Provide the [x, y] coordinate of the cell's center where the given text is located.  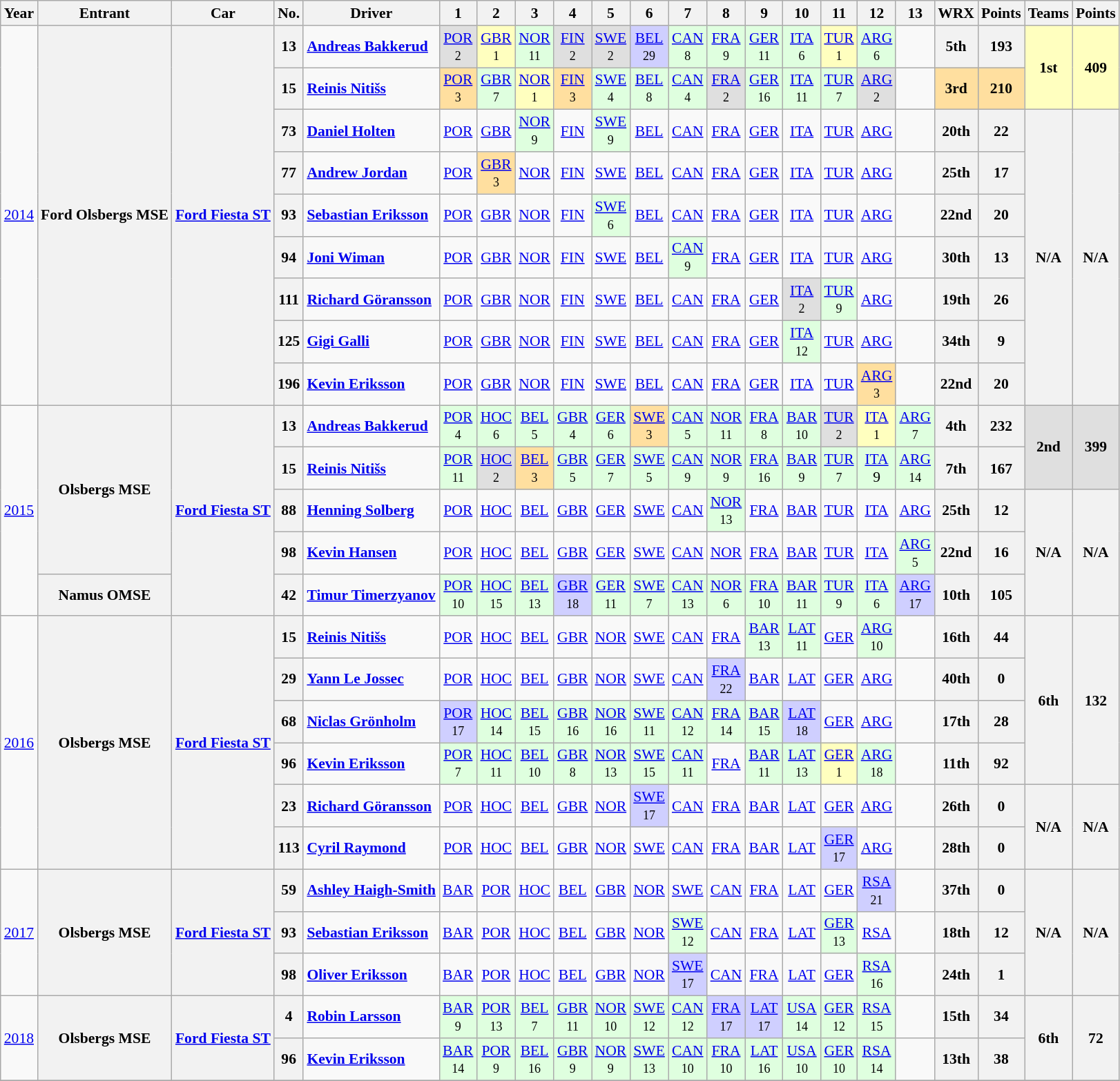
196 [289, 384]
113 [289, 848]
Teams [1048, 13]
10 [802, 13]
BEL29 [649, 47]
USA10 [802, 1059]
BEL10 [534, 763]
23 [289, 806]
18th [956, 932]
BEL7 [534, 1017]
2nd [1048, 447]
ARG14 [915, 468]
POR3 [458, 88]
24th [956, 975]
125 [289, 342]
ARG6 [877, 47]
HOC2 [496, 468]
17th [956, 722]
ITA11 [802, 88]
94 [289, 257]
POR4 [458, 427]
210 [1001, 88]
POR17 [458, 722]
FRA9 [726, 47]
92 [1001, 763]
GBR8 [573, 763]
NOR1 [534, 88]
SWE11 [649, 722]
16 [1001, 552]
Namus OMSE [105, 595]
167 [1001, 468]
GBR16 [573, 722]
SWE9 [610, 131]
29 [289, 679]
Niclas Grönholm [371, 722]
SWE2 [610, 47]
2 [496, 13]
399 [1096, 447]
NOR10 [610, 1017]
NOR16 [610, 722]
GER16 [764, 88]
77 [289, 173]
Andrew Jordan [371, 173]
ITA1 [877, 427]
13th [956, 1059]
Timur Timerzyanov [371, 595]
BAR14 [458, 1059]
44 [1001, 638]
Gigi Galli [371, 342]
105 [1001, 595]
CAN5 [688, 427]
LAT17 [764, 1017]
15th [956, 1017]
POR7 [458, 763]
2015 [19, 511]
Entrant [105, 13]
ARG7 [915, 427]
5th [956, 47]
2014 [19, 215]
RSA15 [877, 1017]
LAT16 [764, 1059]
ITA9 [877, 468]
2017 [19, 932]
GER10 [838, 1059]
111 [289, 300]
RSA16 [877, 975]
GBR7 [496, 88]
3rd [956, 88]
POR9 [496, 1059]
USA14 [802, 1017]
68 [289, 722]
SWE7 [649, 595]
BAR15 [764, 722]
BEL15 [534, 722]
10th [956, 595]
8 [726, 13]
FIN2 [573, 47]
5 [610, 13]
28 [1001, 722]
GER13 [838, 932]
34th [956, 342]
SWE15 [649, 763]
WRX [956, 13]
193 [1001, 47]
4th [956, 427]
59 [289, 890]
GBR18 [573, 595]
37th [956, 890]
Daniel Holten [371, 131]
SWE3 [649, 427]
ARG17 [915, 595]
ARG3 [877, 384]
GBR4 [573, 427]
FRA17 [726, 1017]
Driver [371, 13]
40th [956, 679]
20th [956, 131]
BEL13 [534, 595]
NOR6 [726, 595]
19th [956, 300]
132 [1096, 701]
BAR13 [764, 638]
Year [19, 13]
7th [956, 468]
BEL3 [534, 468]
FRA16 [764, 468]
232 [1001, 427]
HOC15 [496, 595]
BEL5 [534, 427]
BEL16 [534, 1059]
6 [649, 13]
Henning Solberg [371, 511]
CAN4 [688, 88]
RSA14 [877, 1059]
409 [1096, 68]
28th [956, 848]
BAR10 [802, 427]
CAN8 [688, 47]
TUR2 [838, 427]
FIN3 [573, 88]
POR13 [496, 1017]
SWE4 [610, 88]
LAT11 [802, 638]
26th [956, 806]
16th [956, 638]
SWE13 [649, 1059]
73 [289, 131]
SWE6 [610, 215]
GBR11 [573, 1017]
GBR1 [496, 47]
3 [534, 13]
GBR3 [496, 173]
ITA2 [802, 300]
RSA21 [877, 890]
ARG2 [877, 88]
HOC11 [496, 763]
GBR9 [573, 1059]
LAT18 [802, 722]
POR11 [458, 468]
11 [838, 13]
FRA2 [726, 88]
FRA14 [726, 722]
88 [289, 511]
Kevin Hansen [371, 552]
17 [1001, 173]
CAN11 [688, 763]
RSA [877, 932]
ARG18 [877, 763]
HOC14 [496, 722]
11th [956, 763]
Car [223, 13]
LAT13 [802, 763]
42 [289, 595]
38 [1001, 1059]
CAN10 [688, 1059]
72 [1096, 1038]
POR10 [458, 595]
2016 [19, 743]
Ashley Haigh-Smith [371, 890]
Oliver Eriksson [371, 975]
GER7 [610, 468]
No. [289, 13]
POR2 [458, 47]
7 [688, 13]
SWE5 [649, 468]
34 [1001, 1017]
Cyril Raymond [371, 848]
GBR5 [573, 468]
26 [1001, 300]
Yann Le Jossec [371, 679]
ITA12 [802, 342]
HOC6 [496, 427]
GER6 [610, 427]
22 [1001, 131]
2018 [19, 1038]
FRA22 [726, 679]
BEL8 [649, 88]
GER12 [838, 1017]
30th [956, 257]
Robin Larsson [371, 1017]
ARG10 [877, 638]
GER17 [838, 848]
CAN13 [688, 595]
1st [1048, 68]
Joni Wiman [371, 257]
TUR1 [838, 47]
FRA8 [764, 427]
ARG5 [915, 552]
GER1 [838, 763]
Ford Olsbergs MSE [105, 215]
